Scan for the cell matching the given text and deliver its (X, Y) coordinate at center. 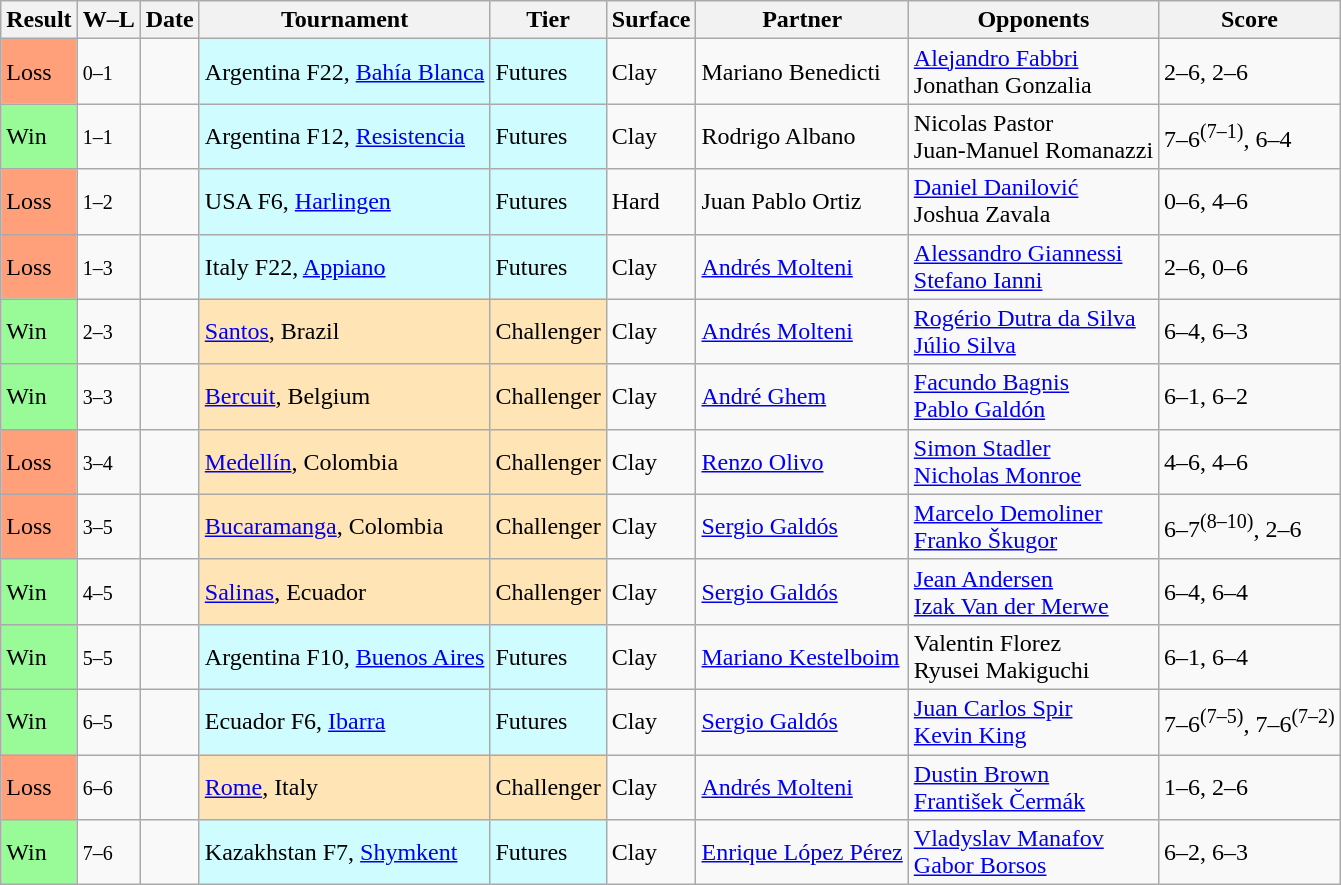
2–6, 2–6 (1250, 72)
Argentina F12, Resistencia (344, 136)
Score (1250, 20)
Ecuador F6, Ibarra (344, 722)
Simon Stadler Nicholas Monroe (1033, 462)
Santos, Brazil (344, 332)
6–1, 6–2 (1250, 396)
7–6(7–5), 7–6(7–2) (1250, 722)
2–6, 0–6 (1250, 266)
Enrique López Pérez (802, 852)
3–5 (108, 526)
3–3 (108, 396)
Alessandro Giannessi Stefano Ianni (1033, 266)
Medellín, Colombia (344, 462)
Rome, Italy (344, 786)
USA F6, Harlingen (344, 202)
Vladyslav Manafov Gabor Borsos (1033, 852)
Tier (548, 20)
Result (39, 20)
Partner (802, 20)
Juan Carlos Spir Kevin King (1033, 722)
Valentin Florez Ryusei Makiguchi (1033, 656)
6–1, 6–4 (1250, 656)
6–4, 6–3 (1250, 332)
6–4, 6–4 (1250, 592)
6–2, 6–3 (1250, 852)
7–6(7–1), 6–4 (1250, 136)
6–5 (108, 722)
Alejandro Fabbri Jonathan Gonzalia (1033, 72)
Juan Pablo Ortiz (802, 202)
6–6 (108, 786)
2–3 (108, 332)
Opponents (1033, 20)
Dustin Brown František Čermák (1033, 786)
Argentina F22, Bahía Blanca (344, 72)
Nicolas Pastor Juan-Manuel Romanazzi (1033, 136)
Date (170, 20)
Hard (651, 202)
Rogério Dutra da Silva Júlio Silva (1033, 332)
Salinas, Ecuador (344, 592)
Mariano Benedicti (802, 72)
Daniel Danilović Joshua Zavala (1033, 202)
1–1 (108, 136)
1–2 (108, 202)
Argentina F10, Buenos Aires (344, 656)
Mariano Kestelboim (802, 656)
Kazakhstan F7, Shymkent (344, 852)
Rodrigo Albano (802, 136)
André Ghem (802, 396)
W–L (108, 20)
7–6 (108, 852)
1–3 (108, 266)
5–5 (108, 656)
0–1 (108, 72)
Bucaramanga, Colombia (344, 526)
Italy F22, Appiano (344, 266)
Renzo Olivo (802, 462)
Surface (651, 20)
4–5 (108, 592)
6–7(8–10), 2–6 (1250, 526)
1–6, 2–6 (1250, 786)
3–4 (108, 462)
0–6, 4–6 (1250, 202)
4–6, 4–6 (1250, 462)
Tournament (344, 20)
Bercuit, Belgium (344, 396)
Jean Andersen Izak Van der Merwe (1033, 592)
Facundo Bagnis Pablo Galdón (1033, 396)
Marcelo Demoliner Franko Škugor (1033, 526)
